From the cell containing the given text, extract its center point as (x, y) coordinate. 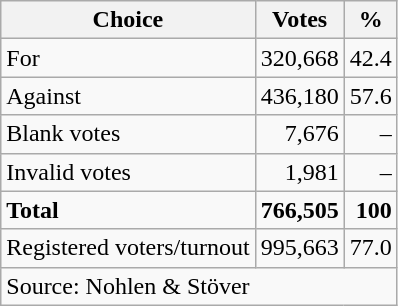
77.0 (370, 248)
7,676 (300, 134)
Votes (300, 20)
57.6 (370, 96)
995,663 (300, 248)
Registered voters/turnout (128, 248)
Against (128, 96)
42.4 (370, 58)
1,981 (300, 172)
For (128, 58)
766,505 (300, 210)
Source: Nohlen & Stöver (199, 286)
436,180 (300, 96)
Total (128, 210)
320,668 (300, 58)
Choice (128, 20)
100 (370, 210)
Invalid votes (128, 172)
Blank votes (128, 134)
% (370, 20)
